Provide the [X, Y] coordinate of the cell's center where the given text is located.  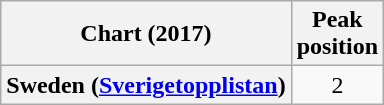
Peakposition [337, 34]
2 [337, 85]
Chart (2017) [146, 34]
Sweden (Sverigetopplistan) [146, 85]
